For the text-containing cell, return its midpoint in [x, y] coordinate format. 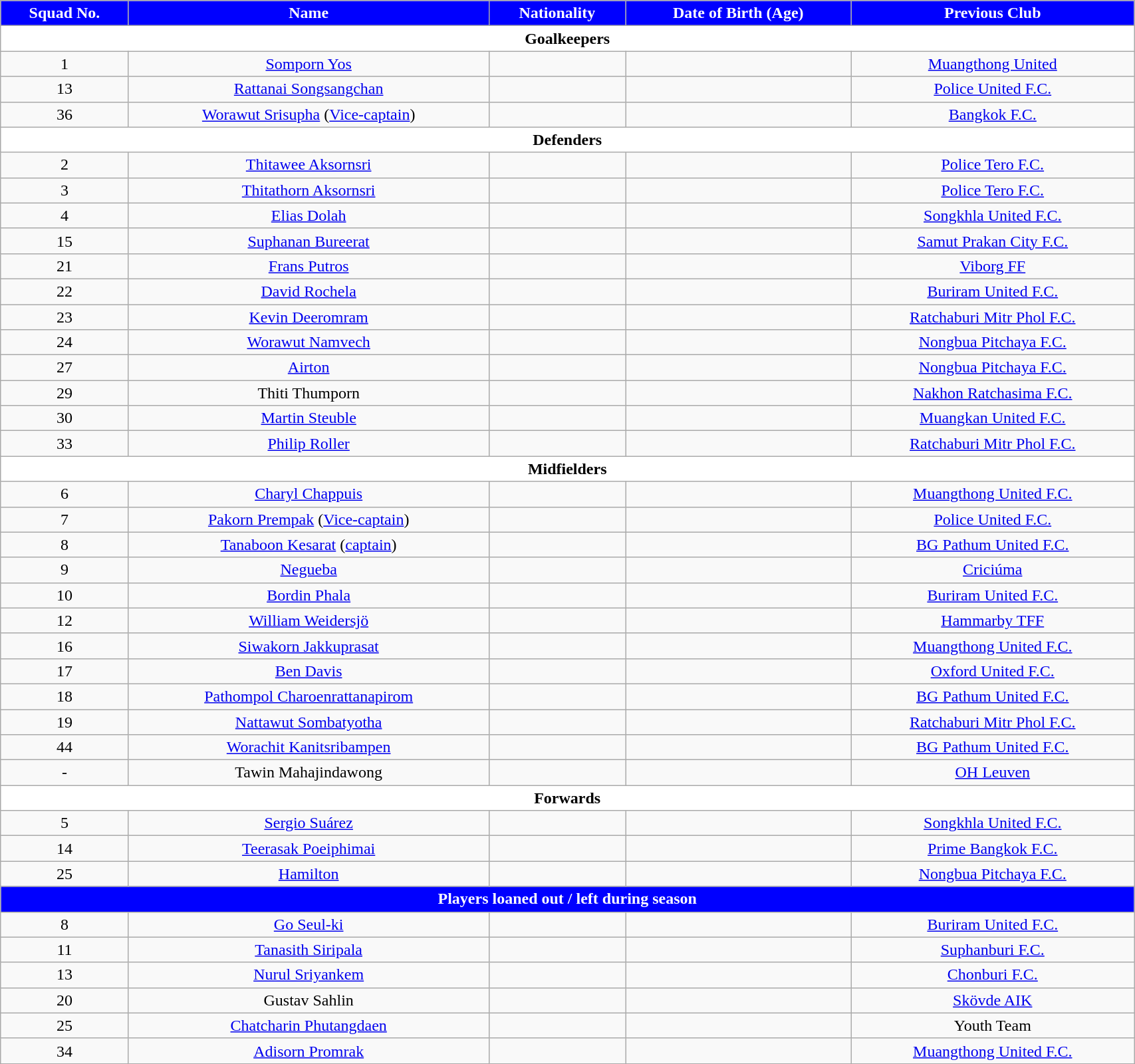
24 [64, 342]
5 [64, 823]
Worachit Kanitsribampen [309, 747]
Philip Roller [309, 444]
Nurul Sriyankem [309, 975]
34 [64, 1051]
19 [64, 722]
29 [64, 393]
Suphanburi F.C. [993, 950]
Muangthong United [993, 64]
15 [64, 241]
Hammarby TFF [993, 620]
Muangkan United F.C. [993, 418]
Rattanai Songsangchan [309, 89]
Tanasith Siripala [309, 950]
Date of Birth (Age) [738, 13]
Frans Putros [309, 266]
Goalkeepers [568, 39]
23 [64, 317]
Previous Club [993, 13]
27 [64, 368]
22 [64, 291]
Ben Davis [309, 671]
Gustav Sahlin [309, 1000]
7 [64, 519]
1 [64, 64]
David Rochela [309, 291]
6 [64, 494]
Pathompol Charoenrattanapirom [309, 696]
Worawut Namvech [309, 342]
2 [64, 165]
Tawin Mahajindawong [309, 773]
Chonburi F.C. [993, 975]
Forwards [568, 798]
Pakorn Prempak (Vice-captain) [309, 519]
Skövde AIK [993, 1000]
30 [64, 418]
Worawut Srisupha (Vice-captain) [309, 114]
Oxford United F.C. [993, 671]
Airton [309, 368]
Thitawee Aksornsri [309, 165]
20 [64, 1000]
21 [64, 266]
Samut Prakan City F.C. [993, 241]
Defenders [568, 140]
17 [64, 671]
Tanaboon Kesarat (captain) [309, 545]
16 [64, 646]
Kevin Deeromram [309, 317]
Teerasak Poeiphimai [309, 849]
Youth Team [993, 1025]
Criciúma [993, 570]
Negueba [309, 570]
14 [64, 849]
Bordin Phala [309, 595]
William Weidersjö [309, 620]
9 [64, 570]
Somporn Yos [309, 64]
Players loaned out / left during season [568, 899]
Nakhon Ratchasima F.C. [993, 393]
4 [64, 215]
Thitathorn Aksornsri [309, 190]
36 [64, 114]
3 [64, 190]
Squad No. [64, 13]
33 [64, 444]
12 [64, 620]
Charyl Chappuis [309, 494]
Midfielders [568, 469]
44 [64, 747]
- [64, 773]
Nationality [557, 13]
Thiti Thumporn [309, 393]
Martin Steuble [309, 418]
Elias Dolah [309, 215]
Sergio Suárez [309, 823]
OH Leuven [993, 773]
Name [309, 13]
Prime Bangkok F.C. [993, 849]
11 [64, 950]
Suphanan Bureerat [309, 241]
Go Seul-ki [309, 924]
Bangkok F.C. [993, 114]
Viborg FF [993, 266]
Adisorn Promrak [309, 1051]
Hamilton [309, 874]
Chatcharin Phutangdaen [309, 1025]
Siwakorn Jakkuprasat [309, 646]
10 [64, 595]
18 [64, 696]
Nattawut Sombatyotha [309, 722]
